Identify which cell holds the provided text, then report its (x, y) central coordinate. 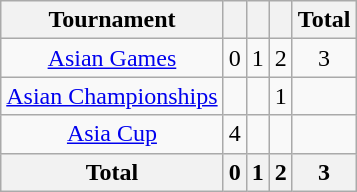
Asia Cup (112, 134)
Asian Games (112, 58)
4 (234, 134)
Tournament (112, 20)
Asian Championships (112, 96)
